Output the [x, y] coordinate of the center of the cell containing the given text.  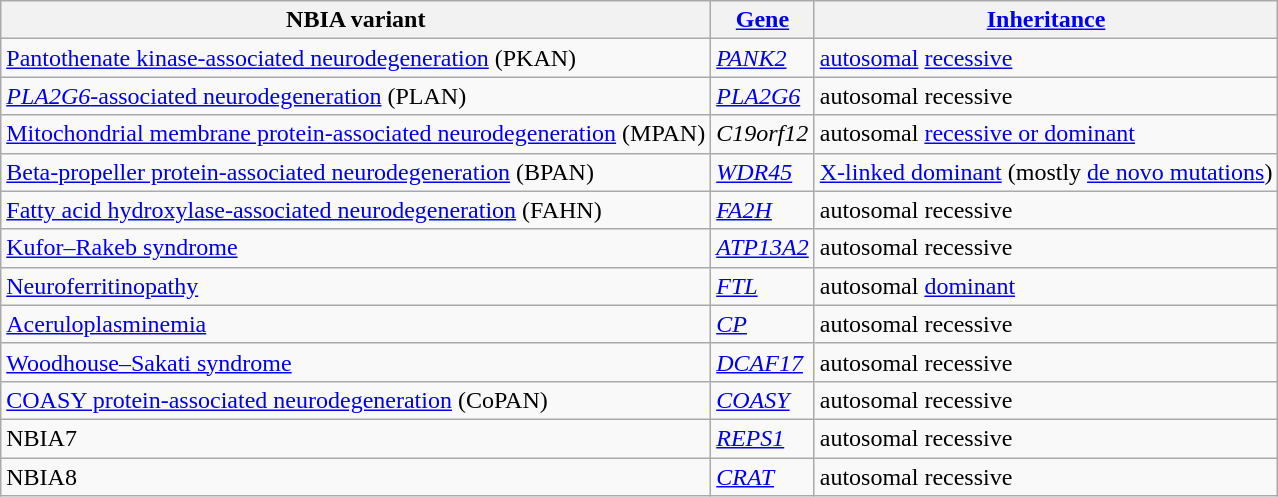
ATP13A2 [763, 248]
COASY [763, 400]
autosomal recessive or dominant [1046, 134]
FA2H [763, 210]
CP [763, 324]
FTL [763, 286]
Kufor–Rakeb syndrome [356, 248]
NBIA variant [356, 20]
C19orf12 [763, 134]
CRAT [763, 477]
PANK2 [763, 58]
REPS1 [763, 438]
PLA2G6-associated neurodegeneration (PLAN) [356, 96]
NBIA7 [356, 438]
WDR45 [763, 172]
DCAF17 [763, 362]
Woodhouse–Sakati syndrome [356, 362]
autosomal dominant [1046, 286]
Pantothenate kinase-associated neurodegeneration (PKAN) [356, 58]
Fatty acid hydroxylase-associated neurodegeneration (FAHN) [356, 210]
Mitochondrial membrane protein-associated neurodegeneration (MPAN) [356, 134]
NBIA8 [356, 477]
Neuroferritinopathy [356, 286]
Beta-propeller protein-associated neurodegeneration (BPAN) [356, 172]
PLA2G6 [763, 96]
Aceruloplasminemia [356, 324]
Gene [763, 20]
COASY protein-associated neurodegeneration (CoPAN) [356, 400]
Inheritance [1046, 20]
X-linked dominant (mostly de novo mutations) [1046, 172]
